Pinpoint the cell where the given text exists, returning its (x, y) midpoint coordinate. 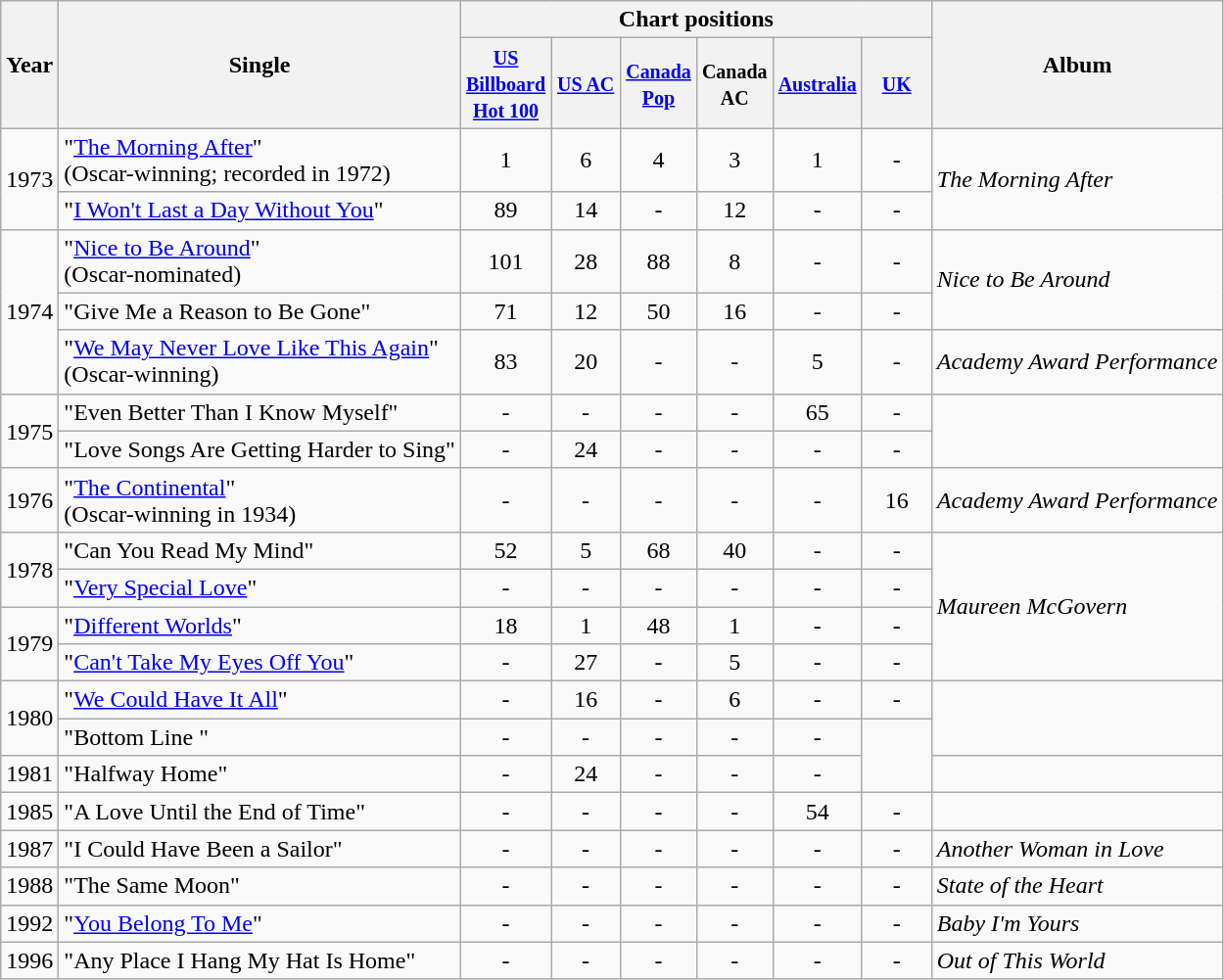
1975 (29, 431)
"The Continental"(Oscar-winning in 1934) (260, 499)
Album (1077, 65)
"I Won't Last a Day Without You" (260, 210)
"Different Worlds" (260, 626)
1978 (29, 569)
27 (586, 663)
Canada Pop (659, 83)
"Any Place I Hang My Hat Is Home" (260, 960)
"Can't Take My Eyes Off You" (260, 663)
"Can You Read My Mind" (260, 550)
"Love Songs Are Getting Harder to Sing" (260, 449)
8 (734, 260)
Out of This World (1077, 960)
Single (260, 65)
"Halfway Home" (260, 774)
4 (659, 161)
"Very Special Love" (260, 587)
The Morning After (1077, 178)
State of the Heart (1077, 886)
1976 (29, 499)
Chart positions (695, 20)
18 (505, 626)
54 (817, 812)
Nice to Be Around (1077, 280)
1987 (29, 849)
US AC (586, 83)
Baby I'm Yours (1077, 923)
"We May Never Love Like This Again"(Oscar-winning) (260, 362)
"The Same Moon" (260, 886)
14 (586, 210)
"Bottom Line " (260, 737)
1974 (29, 311)
101 (505, 260)
71 (505, 311)
83 (505, 362)
1985 (29, 812)
1973 (29, 178)
"We Could Have It All" (260, 700)
"Give Me a Reason to Be Gone" (260, 311)
50 (659, 311)
US Billboard Hot 100 (505, 83)
1988 (29, 886)
89 (505, 210)
28 (586, 260)
65 (817, 412)
52 (505, 550)
1981 (29, 774)
Canada AC (734, 83)
1980 (29, 719)
20 (586, 362)
88 (659, 260)
"I Could Have Been a Sailor" (260, 849)
40 (734, 550)
Maureen McGovern (1077, 606)
1996 (29, 960)
1979 (29, 644)
68 (659, 550)
"Even Better Than I Know Myself" (260, 412)
"The Morning After"(Oscar-winning; recorded in 1972) (260, 161)
Year (29, 65)
48 (659, 626)
Another Woman in Love (1077, 849)
"Nice to Be Around"(Oscar-nominated) (260, 260)
1992 (29, 923)
Australia (817, 83)
UK (897, 83)
3 (734, 161)
"You Belong To Me" (260, 923)
"A Love Until the End of Time" (260, 812)
